Return the (x, y) coordinate for the center point of the cell that contains the specified text.  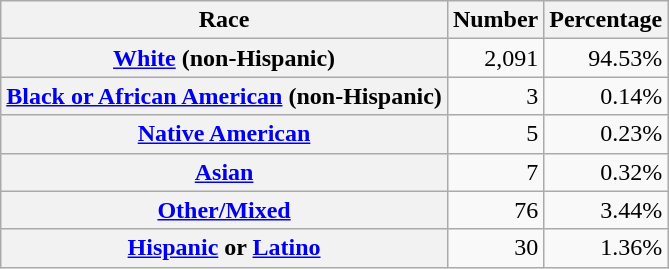
0.23% (606, 134)
3.44% (606, 210)
3 (495, 96)
Percentage (606, 20)
Black or African American (non-Hispanic) (224, 96)
5 (495, 134)
7 (495, 172)
Native American (224, 134)
30 (495, 248)
1.36% (606, 248)
Number (495, 20)
White (non-Hispanic) (224, 58)
Hispanic or Latino (224, 248)
Asian (224, 172)
76 (495, 210)
0.14% (606, 96)
2,091 (495, 58)
Race (224, 20)
0.32% (606, 172)
94.53% (606, 58)
Other/Mixed (224, 210)
